Search for the cell housing the specified text and yield its [X, Y] center coordinate. 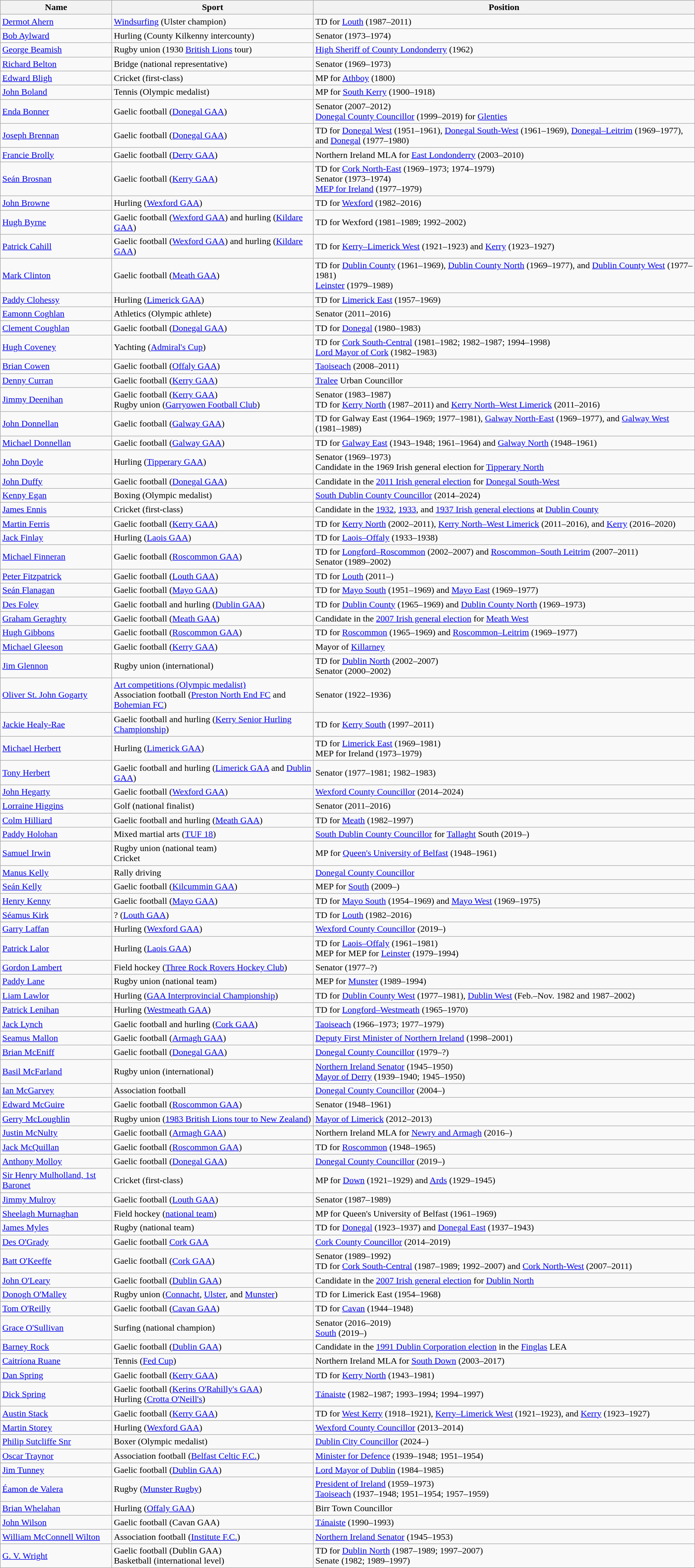
James Ennis [56, 509]
Ian McGarvey [56, 1091]
Yachting (Admiral's Cup) [212, 347]
TD for Kerry–Limerick West (1921–1923) and Kerry (1923–1927) [504, 247]
TD for Galway East (1943–1948; 1961–1964) and Galway North (1948–1961) [504, 443]
TD for Louth (2011–) [504, 576]
Candidate in the 1932, 1933, and 1937 Irish general elections at Dublin County [504, 509]
Gaelic football and hurling (Cork GAA) [212, 1024]
MEP for Munster (1989–1994) [504, 981]
Sport [212, 7]
Gaelic football (Wexford GAA) [212, 792]
Tánaiste (1990–1993) [504, 1522]
Association football (Belfast Celtic F.C.) [212, 1456]
Association football (Institute F.C.) [212, 1536]
Austin Stack [56, 1413]
Rugby union (national team) [212, 981]
Senator (1969–1973) [504, 64]
TD for Wexford (1981–1989; 1992–2002) [504, 222]
Manus Kelly [56, 873]
Senator (1973–1974) [504, 36]
Hugh Coveney [56, 347]
Francie Brolly [56, 155]
Windsurfing (Ulster champion) [212, 22]
Tom O'Reilly [56, 1308]
Martin Ferris [56, 523]
Cork County Councillor (2014–2019) [504, 1242]
Bob Aylward [56, 36]
Jim Glennon [56, 666]
TD for Longford–Roscommon (2002–2007) and Roscommon–South Leitrim (2007–2011)Senator (1989–2002) [504, 557]
Birr Town Councillor [504, 1508]
Michael Herbert [56, 748]
Brian Whelahan [56, 1508]
MP for Down (1921–1929) and Ards (1929–1945) [504, 1181]
John Boland [56, 92]
Mayor of Limerick (2012–2013) [504, 1119]
TD for Wexford (1982–2016) [504, 203]
TD for Laois–Offaly (1933–1938) [504, 538]
Jack McQuillan [56, 1147]
Éamon de Valera [56, 1489]
Hurling (Westmeath GAA) [212, 1010]
Seán Brosnan [56, 179]
Jimmy Deenihan [56, 400]
Taoiseach (2008–2011) [504, 366]
Paddy Holohan [56, 834]
Gaelic football and hurling (Dublin GAA) [212, 604]
Field hockey (national team) [212, 1214]
Senator (2007–2012)Donegal County Councillor (1999–2019) for Glenties [504, 111]
John Donnellan [56, 423]
Rugby (national team) [212, 1228]
Wexford County Councillor (2013–2014) [504, 1428]
Deputy First Minister of Northern Ireland (1998–2001) [504, 1038]
Barney Rock [56, 1347]
Patrick Lenihan [56, 1010]
TD for Roscommon (1948–1965) [504, 1147]
Candidate in the 2007 Irish general election for Dublin North [504, 1280]
Brian McEniff [56, 1052]
Donegal County Councillor (2004–) [504, 1091]
Mixed martial arts (TUF 18) [212, 834]
Gerry McLoughlin [56, 1119]
Gaelic football and hurling (Limerick GAA and Dublin GAA) [212, 773]
Gordon Lambert [56, 967]
Northern Ireland MLA for South Down (2003–2017) [504, 1361]
John Duffy [56, 481]
TD for Limerick East (1954–1968) [504, 1294]
Colm Hilliard [56, 820]
Lord Mayor of Dublin (1984–1985) [504, 1470]
MP for South Kerry (1900–1918) [504, 92]
Graham Geraghty [56, 619]
Liam Lawlor [56, 996]
Anthony Molloy [56, 1161]
Rugby (Munster Rugby) [212, 1489]
Senator (1922–1936) [504, 695]
Brian Cowen [56, 366]
G. V. Wright [56, 1556]
Gaelic football Cork GAA [212, 1242]
Jimmy Mulroy [56, 1199]
Senator (1983–1987)TD for Kerry North (1987–2011) and Kerry North–West Limerick (2011–2016) [504, 400]
Caitríona Ruane [56, 1361]
Taoiseach (1966–1973; 1977–1979) [504, 1024]
Donegal County Councillor (2019–) [504, 1161]
Senator (1977–1981; 1982–1983) [504, 773]
Northern Ireland Senator (1945–1950)Mayor of Derry (1939–1940; 1945–1950) [504, 1071]
TD for Meath (1982–1997) [504, 820]
Oliver St. John Gogarty [56, 695]
Gaelic football (Offaly GAA) [212, 366]
Joseph Brennan [56, 135]
Dermot Ahern [56, 22]
TD for Dublin County West (1977–1981), Dublin West (Feb.–Nov. 1982 and 1987–2002) [504, 996]
Hugh Gibbons [56, 633]
South Dublin County Councillor (2014–2024) [504, 495]
Rugby union (1930 British Lions tour) [212, 50]
Northern Ireland MLA for Newry and Armagh (2016–) [504, 1133]
Mark Clinton [56, 276]
Candidate in the 2011 Irish general election for Donegal South-West [504, 481]
President of Ireland (1959–1973)Taoiseach (1937–1948; 1951–1954; 1957–1959) [504, 1489]
Patrick Cahill [56, 247]
TD for West Kerry (1918–1921), Kerry–Limerick West (1921–1923), and Kerry (1923–1927) [504, 1413]
Boxing (Olympic medalist) [212, 495]
John Doyle [56, 462]
Dan Spring [56, 1375]
Edward McGuire [56, 1105]
TD for Cork North-East (1969–1973; 1974–1979)Senator (1973–1974)MEP for Ireland (1977–1979) [504, 179]
Samuel Irwin [56, 854]
TD for Mayo South (1951–1969) and Mayo East (1969–1977) [504, 590]
Donegal County Councillor [504, 873]
Candidate in the 1991 Dublin Corporation election in the Finglas LEA [504, 1347]
Rugby union (Connacht, Ulster, and Munster) [212, 1294]
TD for Donegal (1980–1983) [504, 328]
Northern Ireland MLA for East Londonderry (2003–2010) [504, 155]
TD for Longford–Westmeath (1965–1970) [504, 1010]
Wexford County Councillor (2019–) [504, 929]
TD for Limerick East (1957–1969) [504, 300]
Clement Coughlan [56, 328]
Hugh Byrne [56, 222]
Henry Kenny [56, 901]
Hurling (Offaly GAA) [212, 1508]
Senator (1969–1973)Candidate in the 1969 Irish general election for Tipperary North [504, 462]
Senator (1989–1992)TD for Cork South-Central (1987–1989; 1992–2007) and Cork North-West (2007–2011) [504, 1261]
TD for Roscommon (1965–1969) and Roscommon–Leitrim (1969–1977) [504, 633]
Tánaiste (1982–1987; 1993–1994; 1994–1997) [504, 1395]
Jack Lynch [56, 1024]
Paddy Clohessy [56, 300]
Donegal County Councillor (1979–?) [504, 1052]
Senator (1948–1961) [504, 1105]
Senator (1977–?) [504, 967]
Position [504, 7]
Des O'Grady [56, 1242]
Senator (1987–1989) [504, 1199]
Grace O'Sullivan [56, 1328]
Boxer (Olympic medalist) [212, 1442]
Edward Bligh [56, 78]
Gaelic football and hurling (Kerry Senior Hurling Championship) [212, 724]
TD for Louth (1987–2011) [504, 22]
Bridge (national representative) [212, 64]
Wexford County Councillor (2014–2024) [504, 792]
Tony Herbert [56, 773]
John Hegarty [56, 792]
Art competitions (Olympic medalist)Association football (Preston North End FC and Bohemian FC) [212, 695]
Tennis (Olympic medalist) [212, 92]
Senator (2016–2019)South (2019–) [504, 1328]
Golf (national finalist) [212, 806]
George Beamish [56, 50]
MP for Queen's University of Belfast (1948–1961) [504, 854]
TD for Dublin County (1965–1969) and Dublin County North (1969–1973) [504, 604]
TD for Louth (1982–2016) [504, 915]
Dublin City Councillor (2024–) [504, 1442]
TD for Kerry South (1997–2011) [504, 724]
TD for Limerick East (1969–1981)MEP for Ireland (1973–1979) [504, 748]
Gaelic football (Kilcummin GAA) [212, 887]
John O'Leary [56, 1280]
Jackie Healy-Rae [56, 724]
Hurling (Tipperary GAA) [212, 462]
Gaelic football (Cork GAA) [212, 1261]
Sheelagh Murnaghan [56, 1214]
TD for Kerry North (1943–1981) [504, 1375]
High Sheriff of County Londonderry (1962) [504, 50]
Rally driving [212, 873]
Michael Gleeson [56, 647]
Oscar Traynor [56, 1456]
Rugby union (national team)Cricket [212, 854]
William McConnell Wilton [56, 1536]
Jack Finlay [56, 538]
Des Foley [56, 604]
Gaelic football and hurling (Meath GAA) [212, 820]
TD for Donegal West (1951–1961), Donegal South-West (1961–1969), Donegal–Leitrim (1969–1977), and Donegal (1977–1980) [504, 135]
Field hockey (Three Rock Rovers Hockey Club) [212, 967]
TD for Laois–Offaly (1961–1981)MEP for MEP for Leinster (1979–1994) [504, 948]
TD for Mayo South (1954–1969) and Mayo West (1969–1975) [504, 901]
Tennis (Fed Cup) [212, 1361]
TD for Dublin North (2002–2007)Senator (2000–2002) [504, 666]
TD for Cavan (1944–1948) [504, 1308]
John Wilson [56, 1522]
Gaelic football (Derry GAA) [212, 155]
MP for Athboy (1800) [504, 78]
MP for Queen's University of Belfast (1961–1969) [504, 1214]
TD for Dublin County (1961–1969), Dublin County North (1969–1977), and Dublin County West (1977–1981)Leinster (1979–1989) [504, 276]
Philip Sutcliffe Snr [56, 1442]
Batt O'Keeffe [56, 1261]
Peter Fitzpatrick [56, 576]
Donogh O'Malley [56, 1294]
Sir Henry Mulholland, 1st Baronet [56, 1181]
TD for Galway East (1964–1969; 1977–1981), Galway North-East (1969–1977), and Galway West (1981–1989) [504, 423]
Eamonn Coghlan [56, 314]
Minister for Defence (1939–1948; 1951–1954) [504, 1456]
Denny Curran [56, 380]
South Dublin County Councillor for Tallaght South (2019–) [504, 834]
MEP for South (2009–) [504, 887]
Gaelic football (Kerry GAA)Rugby union (Garryowen Football Club) [212, 400]
TD for Cork South-Central (1981–1982; 1982–1987; 1994–1998)Lord Mayor of Cork (1982–1983) [504, 347]
TD for Dublin North (1987–1989; 1997–2007)Senate (1982; 1989–1997) [504, 1556]
Enda Bonner [56, 111]
? (Louth GAA) [212, 915]
James Myles [56, 1228]
Richard Belton [56, 64]
Michael Donnellan [56, 443]
TD for Donegal (1923–1937) and Donegal East (1937–1943) [504, 1228]
Tralee Urban Councillor [504, 380]
Lorraine Higgins [56, 806]
Martin Storey [56, 1428]
Hurling (County Kilkenny intercounty) [212, 36]
Dick Spring [56, 1395]
John Browne [56, 203]
Séamus Kirk [56, 915]
Garry Laffan [56, 929]
Basil McFarland [56, 1071]
Seamus Mallon [56, 1038]
Seán Kelly [56, 887]
Surfing (national champion) [212, 1328]
Justin McNulty [56, 1133]
Jim Tunney [56, 1470]
Hurling (GAA Interprovincial Championship) [212, 996]
Gaelic football (Dublin GAA)Basketball (international level) [212, 1556]
Paddy Lane [56, 981]
Michael Finneran [56, 557]
Seán Flanagan [56, 590]
Rugby union (1983 British Lions tour to New Zealand) [212, 1119]
Mayor of Killarney [504, 647]
Gaelic football (Kerins O'Rahilly's GAA)Hurling (Crotta O'Neill's) [212, 1395]
Kenny Egan [56, 495]
Candidate in the 2007 Irish general election for Meath West [504, 619]
TD for Kerry North (2002–2011), Kerry North–West Limerick (2011–2016), and Kerry (2016–2020) [504, 523]
Northern Ireland Senator (1945–1953) [504, 1536]
Name [56, 7]
Association football [212, 1091]
Patrick Lalor [56, 948]
Athletics (Olympic athlete) [212, 314]
